Find where the given text appears and provide that cell's center as [X, Y] coordinate. 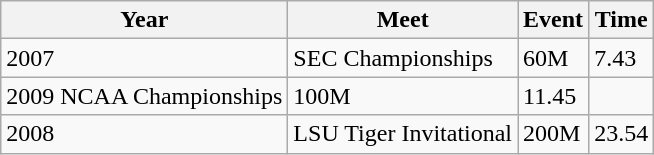
LSU Tiger Invitational [403, 134]
Year [144, 20]
SEC Championships [403, 58]
60M [554, 58]
Meet [403, 20]
11.45 [554, 96]
7.43 [622, 58]
2009 NCAA Championships [144, 96]
2007 [144, 58]
Event [554, 20]
Time [622, 20]
200M [554, 134]
23.54 [622, 134]
2008 [144, 134]
100M [403, 96]
